Locate the cell with the specified text and output its [x, y] center coordinate. 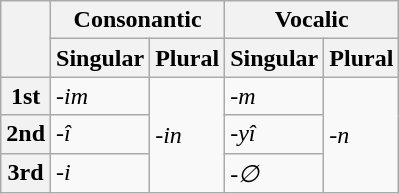
3rd [26, 173]
-yî [274, 134]
Vocalic [312, 20]
-∅ [274, 173]
-i [100, 173]
Consonantic [138, 20]
-in [188, 135]
2nd [26, 134]
-n [362, 135]
-î [100, 134]
-im [100, 96]
-m [274, 96]
1st [26, 96]
